Determine the (X, Y) coordinate at the center of the cell enclosing the given text.  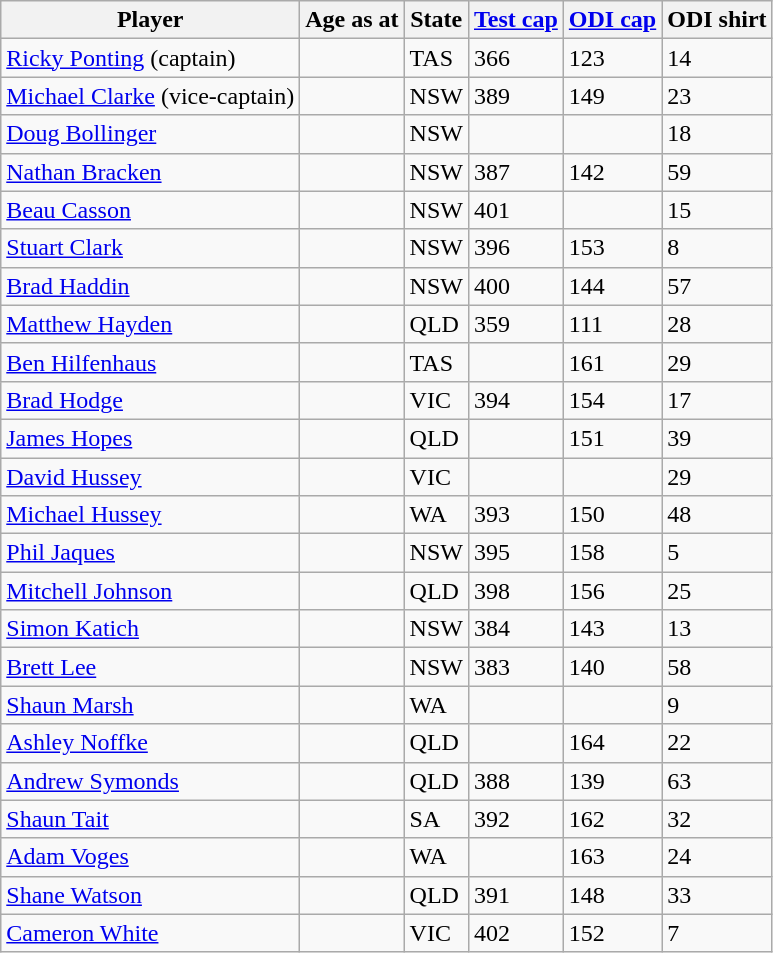
7 (717, 933)
400 (516, 286)
402 (516, 933)
143 (612, 629)
14 (717, 58)
389 (516, 96)
18 (717, 134)
Simon Katich (150, 629)
396 (516, 248)
Beau Casson (150, 210)
139 (612, 781)
149 (612, 96)
13 (717, 629)
25 (717, 591)
162 (612, 819)
164 (612, 743)
391 (516, 895)
Age as at (352, 20)
24 (717, 857)
123 (612, 58)
387 (516, 172)
150 (612, 515)
Brett Lee (150, 667)
398 (516, 591)
163 (612, 857)
Cameron White (150, 933)
158 (612, 553)
152 (612, 933)
State (436, 20)
151 (612, 438)
48 (717, 515)
Stuart Clark (150, 248)
Ben Hilfenhaus (150, 362)
15 (717, 210)
Adam Voges (150, 857)
Ricky Ponting (captain) (150, 58)
394 (516, 400)
Brad Hodge (150, 400)
395 (516, 553)
Shaun Marsh (150, 705)
22 (717, 743)
Player (150, 20)
28 (717, 324)
383 (516, 667)
153 (612, 248)
111 (612, 324)
156 (612, 591)
David Hussey (150, 477)
58 (717, 667)
23 (717, 96)
366 (516, 58)
ODI shirt (717, 20)
359 (516, 324)
Shane Watson (150, 895)
388 (516, 781)
57 (717, 286)
Phil Jaques (150, 553)
Mitchell Johnson (150, 591)
Test cap (516, 20)
Matthew Hayden (150, 324)
5 (717, 553)
148 (612, 895)
Doug Bollinger (150, 134)
8 (717, 248)
161 (612, 362)
140 (612, 667)
9 (717, 705)
Michael Hussey (150, 515)
Andrew Symonds (150, 781)
39 (717, 438)
63 (717, 781)
154 (612, 400)
59 (717, 172)
Ashley Noffke (150, 743)
ODI cap (612, 20)
Shaun Tait (150, 819)
17 (717, 400)
393 (516, 515)
401 (516, 210)
144 (612, 286)
392 (516, 819)
Michael Clarke (vice-captain) (150, 96)
32 (717, 819)
SA (436, 819)
142 (612, 172)
James Hopes (150, 438)
384 (516, 629)
33 (717, 895)
Brad Haddin (150, 286)
Nathan Bracken (150, 172)
